Output the (x, y) coordinate of the center of the cell containing the given text.  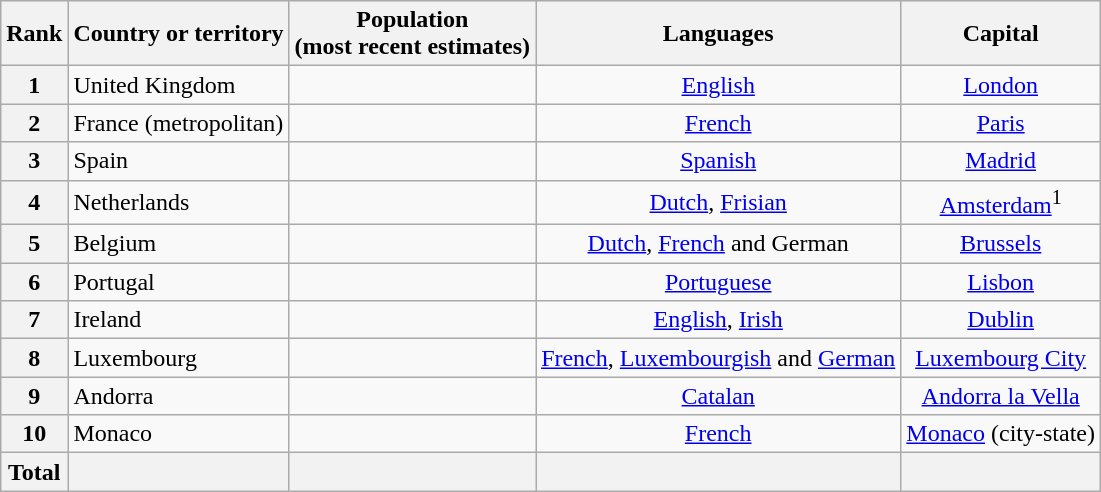
10 (34, 434)
Monaco (178, 434)
Dutch, French and German (718, 244)
Luxembourg (178, 358)
5 (34, 244)
France (metropolitan) (178, 123)
Portuguese (718, 282)
Dutch, Frisian (718, 202)
3 (34, 161)
Spain (178, 161)
Country or territory (178, 34)
Madrid (1001, 161)
French, Luxembourgish and German (718, 358)
Belgium (178, 244)
Amsterdam1 (1001, 202)
Luxembourg City (1001, 358)
1 (34, 85)
English (718, 85)
6 (34, 282)
8 (34, 358)
4 (34, 202)
Lisbon (1001, 282)
Netherlands (178, 202)
Rank (34, 34)
London (1001, 85)
9 (34, 396)
Brussels (1001, 244)
Monaco (city-state) (1001, 434)
Portugal (178, 282)
Ireland (178, 320)
Andorra (178, 396)
Andorra la Vella (1001, 396)
Languages (718, 34)
Capital (1001, 34)
Paris (1001, 123)
United Kingdom (178, 85)
7 (34, 320)
Population(most recent estimates) (412, 34)
Catalan (718, 396)
Total (34, 472)
English, Irish (718, 320)
Spanish (718, 161)
Dublin (1001, 320)
2 (34, 123)
